Search for the cell housing the specified text and yield its [x, y] center coordinate. 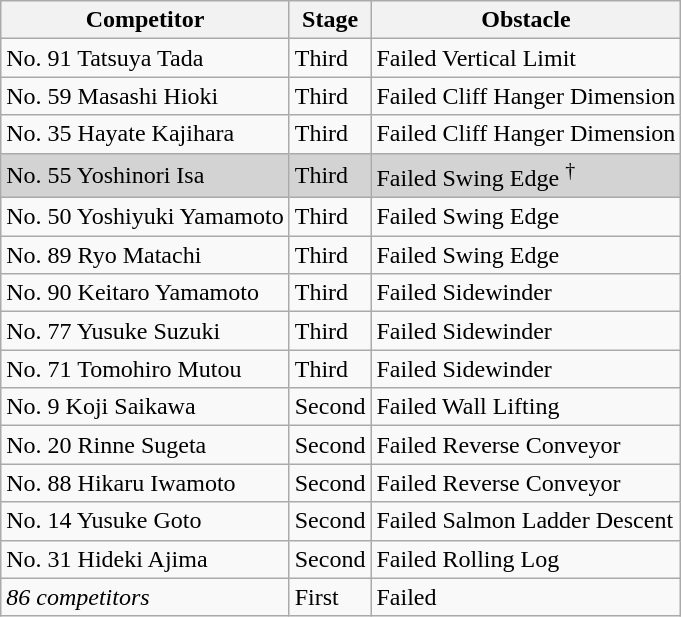
Stage [330, 20]
Competitor [145, 20]
No. 50 Yoshiyuki Yamamoto [145, 217]
No. 35 Hayate Kajihara [145, 134]
No. 59 Masashi Hioki [145, 96]
No. 71 Tomohiro Mutou [145, 369]
No. 14 Yusuke Goto [145, 521]
First [330, 597]
No. 89 Ryo Matachi [145, 255]
Failed Salmon Ladder Descent [526, 521]
No. 77 Yusuke Suzuki [145, 331]
No. 55 Yoshinori Isa [145, 176]
Failed [526, 597]
Failed Wall Lifting [526, 407]
No. 91 Tatsuya Tada [145, 58]
No. 20 Rinne Sugeta [145, 445]
No. 9 Koji Saikawa [145, 407]
Failed Rolling Log [526, 559]
Failed Swing Edge † [526, 176]
No. 88 Hikaru Iwamoto [145, 483]
No. 31 Hideki Ajima [145, 559]
No. 90 Keitaro Yamamoto [145, 293]
Obstacle [526, 20]
86 competitors [145, 597]
Failed Vertical Limit [526, 58]
